Search for the cell housing the specified text and yield its [X, Y] center coordinate. 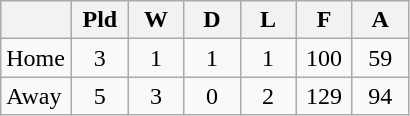
129 [324, 96]
W [156, 20]
A [380, 20]
F [324, 20]
Away [36, 96]
0 [212, 96]
L [268, 20]
2 [268, 96]
94 [380, 96]
59 [380, 58]
Pld [100, 20]
D [212, 20]
Home [36, 58]
5 [100, 96]
100 [324, 58]
